From the cell containing the given text, extract its center point as (x, y) coordinate. 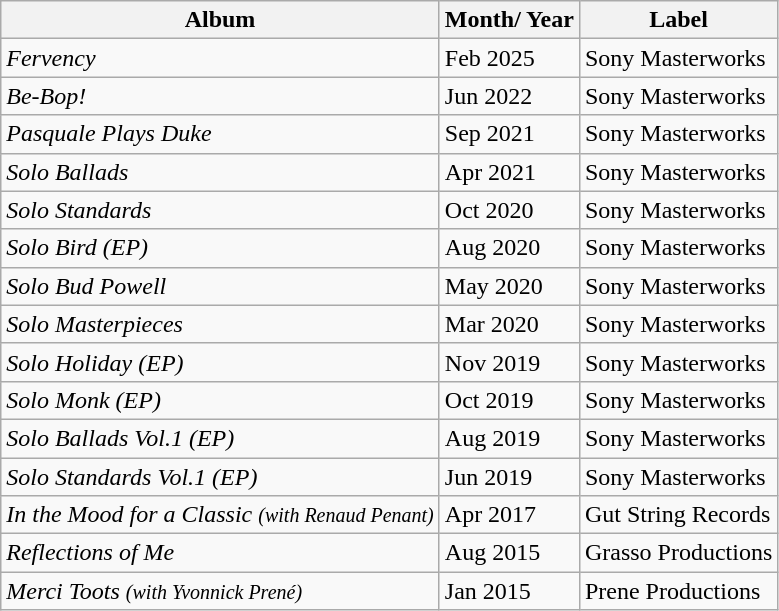
In the Mood for a Classic (with Renaud Penant) (220, 515)
Solo Bud Powell (220, 286)
Month/ Year (509, 20)
Fervency (220, 58)
Oct 2019 (509, 400)
Aug 2020 (509, 248)
Album (220, 20)
Apr 2017 (509, 515)
Feb 2025 (509, 58)
May 2020 (509, 286)
Nov 2019 (509, 362)
Prene Productions (678, 591)
Solo Monk (EP) (220, 400)
Jan 2015 (509, 591)
Grasso Productions (678, 553)
Aug 2019 (509, 438)
Label (678, 20)
Solo Standards Vol.1 (EP) (220, 477)
Merci Toots (with Yvonnick Prené) (220, 591)
Jun 2022 (509, 96)
Solo Holiday (EP) (220, 362)
Apr 2021 (509, 172)
Solo Bird (EP) (220, 248)
Reflections of Me (220, 553)
Oct 2020 (509, 210)
Solo Ballads Vol.1 (EP) (220, 438)
Pasquale Plays Duke (220, 134)
Sep 2021 (509, 134)
Solo Masterpieces (220, 324)
Solo Standards (220, 210)
Jun 2019 (509, 477)
Gut String Records (678, 515)
Aug 2015 (509, 553)
Be-Bop! (220, 96)
Mar 2020 (509, 324)
Solo Ballads (220, 172)
